Provide the (x, y) coordinate of the cell's center where the given text is located.  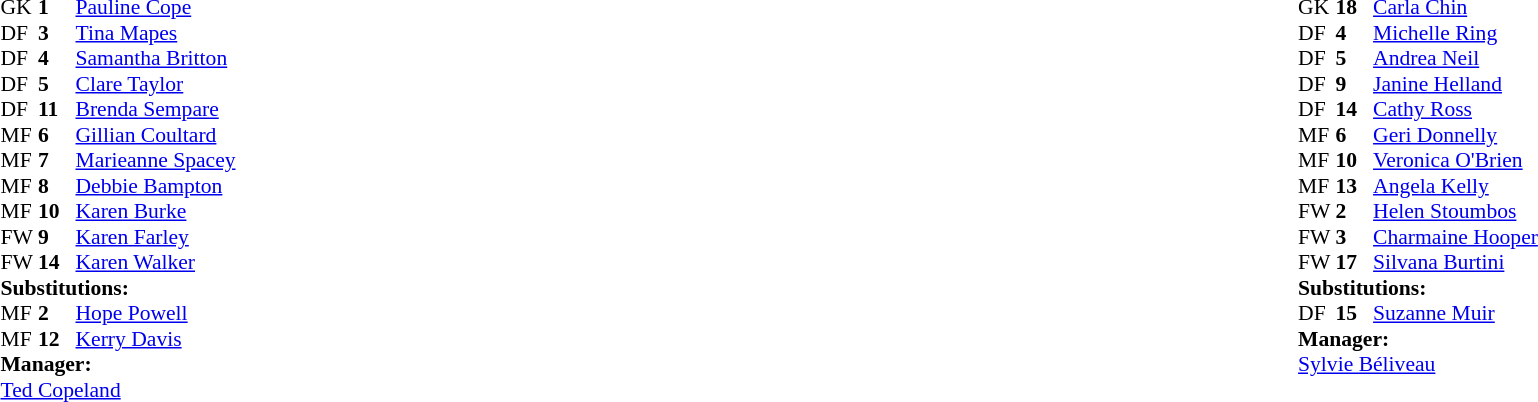
Hope Powell (156, 313)
Gillian Coultard (156, 135)
Geri Donnelly (1456, 135)
7 (57, 161)
15 (1355, 313)
Angela Kelly (1456, 186)
17 (1355, 263)
Debbie Bampton (156, 186)
Karen Farley (156, 237)
13 (1355, 186)
Suzanne Muir (1456, 313)
Brenda Sempare (156, 109)
Sylvie Béliveau (1418, 365)
Cathy Ross (1456, 109)
11 (57, 109)
12 (57, 339)
Karen Walker (156, 263)
Janine Helland (1456, 84)
8 (57, 186)
Silvana Burtini (1456, 263)
Michelle Ring (1456, 33)
Veronica O'Brien (1456, 161)
Marieanne Spacey (156, 161)
Karen Burke (156, 211)
Kerry Davis (156, 339)
Andrea Neil (1456, 59)
Helen Stoumbos (1456, 211)
Samantha Britton (156, 59)
Tina Mapes (156, 33)
Clare Taylor (156, 84)
Charmaine Hooper (1456, 237)
